Search for the cell housing the specified text and yield its (x, y) center coordinate. 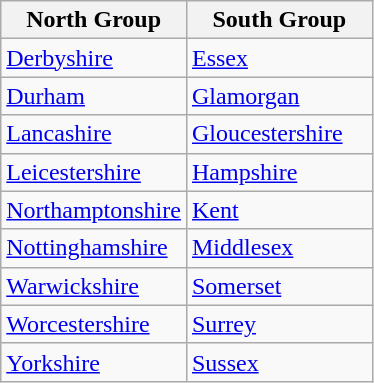
Glamorgan (279, 96)
Leicestershire (94, 172)
Somerset (279, 286)
Essex (279, 58)
Surrey (279, 324)
Nottinghamshire (94, 248)
Durham (94, 96)
Sussex (279, 362)
Warwickshire (94, 286)
South Group (279, 20)
Hampshire (279, 172)
North Group (94, 20)
Worcestershire (94, 324)
Lancashire (94, 134)
Middlesex (279, 248)
Gloucestershire (279, 134)
Kent (279, 210)
Derbyshire (94, 58)
Yorkshire (94, 362)
Northamptonshire (94, 210)
